Scan for the cell matching the given text and deliver its [X, Y] coordinate at center. 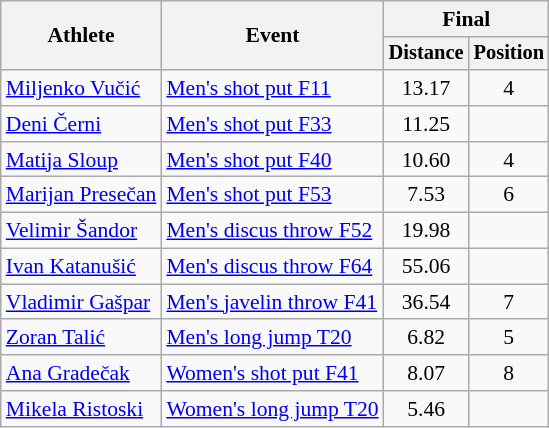
13.17 [426, 88]
Men's shot put F11 [272, 88]
Athlete [82, 36]
Miljenko Vučić [82, 88]
Ana Gradečak [82, 373]
19.98 [426, 231]
Matija Sloup [82, 160]
Men's shot put F40 [272, 160]
5 [509, 338]
Men's discus throw F52 [272, 231]
Position [509, 54]
36.54 [426, 302]
10.60 [426, 160]
Velimir Šandor [82, 231]
Final [466, 19]
Ivan Katanušić [82, 267]
6 [509, 195]
Men's shot put F53 [272, 195]
Distance [426, 54]
Men's javelin throw F41 [272, 302]
7.53 [426, 195]
7 [509, 302]
Event [272, 36]
6.82 [426, 338]
Deni Černi [82, 124]
Women's long jump T20 [272, 409]
8.07 [426, 373]
8 [509, 373]
Zoran Talić [82, 338]
Women's shot put F41 [272, 373]
Men's shot put F33 [272, 124]
Men's discus throw F64 [272, 267]
Marijan Presečan [82, 195]
Mikela Ristoski [82, 409]
11.25 [426, 124]
5.46 [426, 409]
55.06 [426, 267]
Men's long jump T20 [272, 338]
Vladimir Gašpar [82, 302]
